Scan for the cell matching the given text and deliver its [x, y] coordinate at center. 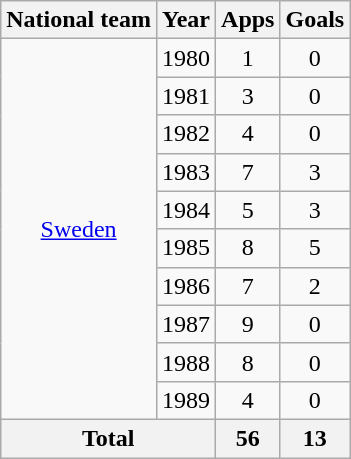
1985 [186, 248]
Total [108, 438]
13 [315, 438]
1984 [186, 210]
Apps [248, 20]
1981 [186, 96]
Sweden [79, 230]
1989 [186, 400]
1988 [186, 362]
1987 [186, 324]
Goals [315, 20]
2 [315, 286]
Year [186, 20]
1983 [186, 172]
1982 [186, 134]
9 [248, 324]
1980 [186, 58]
National team [79, 20]
56 [248, 438]
1986 [186, 286]
1 [248, 58]
